Search for the cell housing the specified text and yield its (x, y) center coordinate. 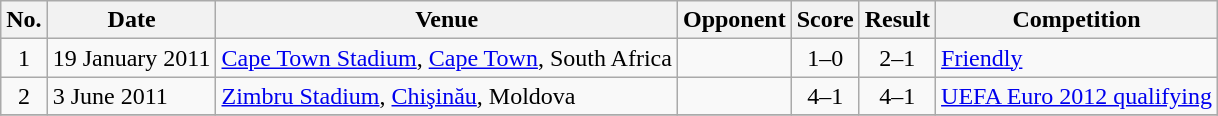
Opponent (734, 20)
Date (132, 20)
Cape Town Stadium, Cape Town, South Africa (446, 58)
Competition (1077, 20)
3 June 2011 (132, 96)
Result (897, 20)
Score (825, 20)
Zimbru Stadium, Chişinău, Moldova (446, 96)
No. (24, 20)
2–1 (897, 58)
Friendly (1077, 58)
UEFA Euro 2012 qualifying (1077, 96)
Venue (446, 20)
19 January 2011 (132, 58)
1–0 (825, 58)
2 (24, 96)
1 (24, 58)
